Return [x, y] of the center of cell containing provided text 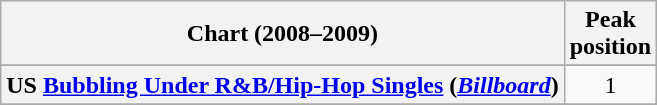
Chart (2008–2009) [282, 34]
US Bubbling Under R&B/Hip-Hop Singles (Billboard) [282, 85]
Peakposition [610, 34]
1 [610, 85]
